Provide the [X, Y] coordinate of the cell's center where the given text is located.  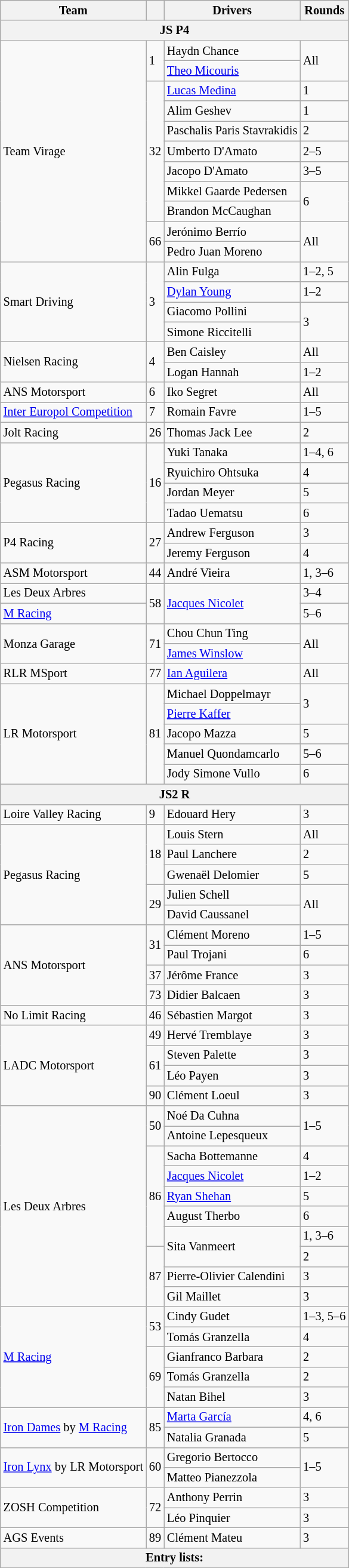
1–4, 6 [325, 453]
Pierre Kaffer [232, 714]
Nielsen Racing [73, 362]
1–3, 5–6 [325, 1317]
P4 Racing [73, 542]
Jolt Racing [73, 432]
46 [155, 1015]
Iron Lynx by LR Motorsport [73, 1468]
Hervé Tremblaye [232, 1035]
Léo Pinquier [232, 1518]
Drivers [232, 10]
Noé Da Cuhna [232, 1115]
71 [155, 644]
August Therbo [232, 1216]
Paschalis Paris Stavrakidis [232, 131]
AGS Events [73, 1538]
Julien Schell [232, 894]
Gregorio Bertocco [232, 1458]
66 [155, 241]
Anthony Perrin [232, 1498]
Ryan Shehan [232, 1196]
Mikkel Gaarde Pedersen [232, 191]
Steven Palette [232, 1055]
Manuel Quondamcarlo [232, 754]
Theo Micouris [232, 70]
89 [155, 1538]
Umberto D'Amato [232, 151]
31 [155, 945]
Ben Caisley [232, 352]
29 [155, 904]
Thomas Jack Lee [232, 432]
Natan Bihel [232, 1397]
Chou Chun Ting [232, 634]
85 [155, 1427]
Clément Mateu [232, 1538]
Rounds [325, 10]
Iron Dames by M Racing [73, 1427]
RLR MSport [73, 674]
Michael Doppelmayr [232, 694]
Inter Europol Competition [73, 412]
Yuki Tanaka [232, 453]
Paul Lanchere [232, 854]
Jordan Meyer [232, 493]
Antoine Lepesqueux [232, 1136]
Gianfranco Barbara [232, 1357]
77 [155, 674]
Gil Maillet [232, 1296]
73 [155, 995]
69 [155, 1377]
Haydn Chance [232, 51]
49 [155, 1035]
9 [155, 814]
61 [155, 1065]
Loire Valley Racing [73, 814]
Clément Moreno [232, 935]
Marta García [232, 1417]
Tadao Uematsu [232, 513]
Simone Riccitelli [232, 332]
7 [155, 412]
Logan Hannah [232, 372]
44 [155, 573]
26 [155, 432]
2–5 [325, 151]
JS P4 [175, 30]
3–4 [325, 593]
Pierre-Olivier Calendini [232, 1277]
Clément Loeul [232, 1096]
Jeremy Ferguson [232, 553]
Jacopo Mazza [232, 734]
Didier Balcaen [232, 995]
4, 6 [325, 1417]
32 [155, 151]
André Vieira [232, 573]
Monza Garage [73, 644]
Sita Vanmeert [232, 1246]
87 [155, 1277]
Jérôme France [232, 975]
1–2, 5 [325, 272]
3–5 [325, 171]
Louis Stern [232, 834]
LADC Motorsport [73, 1065]
Gwenaël Delomier [232, 875]
Jerónimo Berrío [232, 232]
JS2 R [175, 794]
Giacomo Pollini [232, 312]
53 [155, 1327]
Entry lists: [175, 1558]
27 [155, 542]
60 [155, 1468]
Iko Segret [232, 392]
86 [155, 1196]
Andrew Ferguson [232, 533]
Alin Fulga [232, 272]
Lucas Medina [232, 91]
David Caussanel [232, 915]
16 [155, 482]
Brandon McCaughan [232, 211]
81 [155, 734]
Léo Payen [232, 1075]
Team Virage [73, 151]
Jacopo D'Amato [232, 171]
Team [73, 10]
50 [155, 1125]
Cindy Gudet [232, 1317]
Edouard Hery [232, 814]
ASM Motorsport [73, 573]
Romain Favre [232, 412]
LR Motorsport [73, 734]
ZOSH Competition [73, 1507]
Pedro Juan Moreno [232, 251]
Matteo Pianezzola [232, 1477]
Sébastien Margot [232, 1015]
90 [155, 1096]
James Winslow [232, 653]
Sacha Bottemanne [232, 1156]
Jody Simone Vullo [232, 774]
Ryuichiro Ohtsuka [232, 472]
37 [155, 975]
58 [155, 603]
72 [155, 1507]
Ian Aguilera [232, 674]
Dylan Young [232, 292]
No Limit Racing [73, 1015]
18 [155, 854]
Alim Geshev [232, 111]
Natalia Granada [232, 1437]
Smart Driving [73, 302]
Paul Trojani [232, 955]
